Return the [x, y] coordinate for the center point of the cell that contains the specified text.  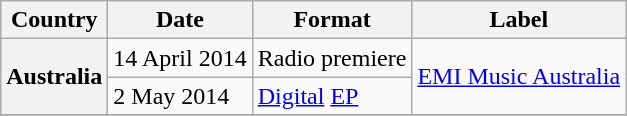
EMI Music Australia [519, 77]
Date [180, 20]
Country [54, 20]
Radio premiere [332, 58]
14 April 2014 [180, 58]
Label [519, 20]
Format [332, 20]
Digital EP [332, 96]
2 May 2014 [180, 96]
Australia [54, 77]
